Search for the cell housing the specified text and yield its (x, y) center coordinate. 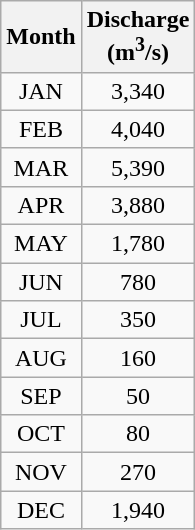
MAR (41, 167)
SEP (41, 396)
1,940 (138, 510)
AUG (41, 358)
160 (138, 358)
APR (41, 205)
DEC (41, 510)
FEB (41, 129)
5,390 (138, 167)
JUL (41, 320)
80 (138, 434)
JAN (41, 91)
Discharge(m3/s) (138, 37)
NOV (41, 472)
OCT (41, 434)
MAY (41, 244)
JUN (41, 282)
1,780 (138, 244)
780 (138, 282)
50 (138, 396)
270 (138, 472)
3,340 (138, 91)
3,880 (138, 205)
4,040 (138, 129)
350 (138, 320)
Month (41, 37)
